Return (x, y) of the center of cell containing provided text 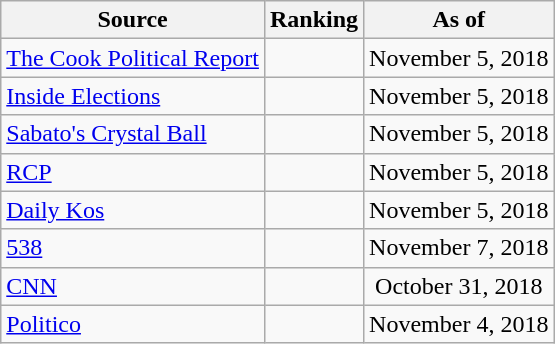
Ranking (314, 20)
CNN (133, 286)
Inside Elections (133, 96)
October 31, 2018 (459, 286)
538 (133, 248)
The Cook Political Report (133, 58)
Daily Kos (133, 210)
As of (459, 20)
Politico (133, 324)
November 4, 2018 (459, 324)
Sabato's Crystal Ball (133, 134)
Source (133, 20)
November 7, 2018 (459, 248)
RCP (133, 172)
